Provide the [x, y] coordinate of the cell's center where the given text is located.  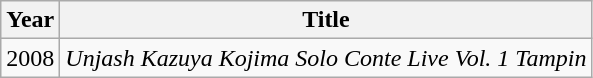
Unjash Kazuya Kojima Solo Conte Live Vol. 1 Tampin [326, 58]
2008 [30, 58]
Year [30, 20]
Title [326, 20]
